Find where the given text appears and provide that cell's center as (x, y) coordinate. 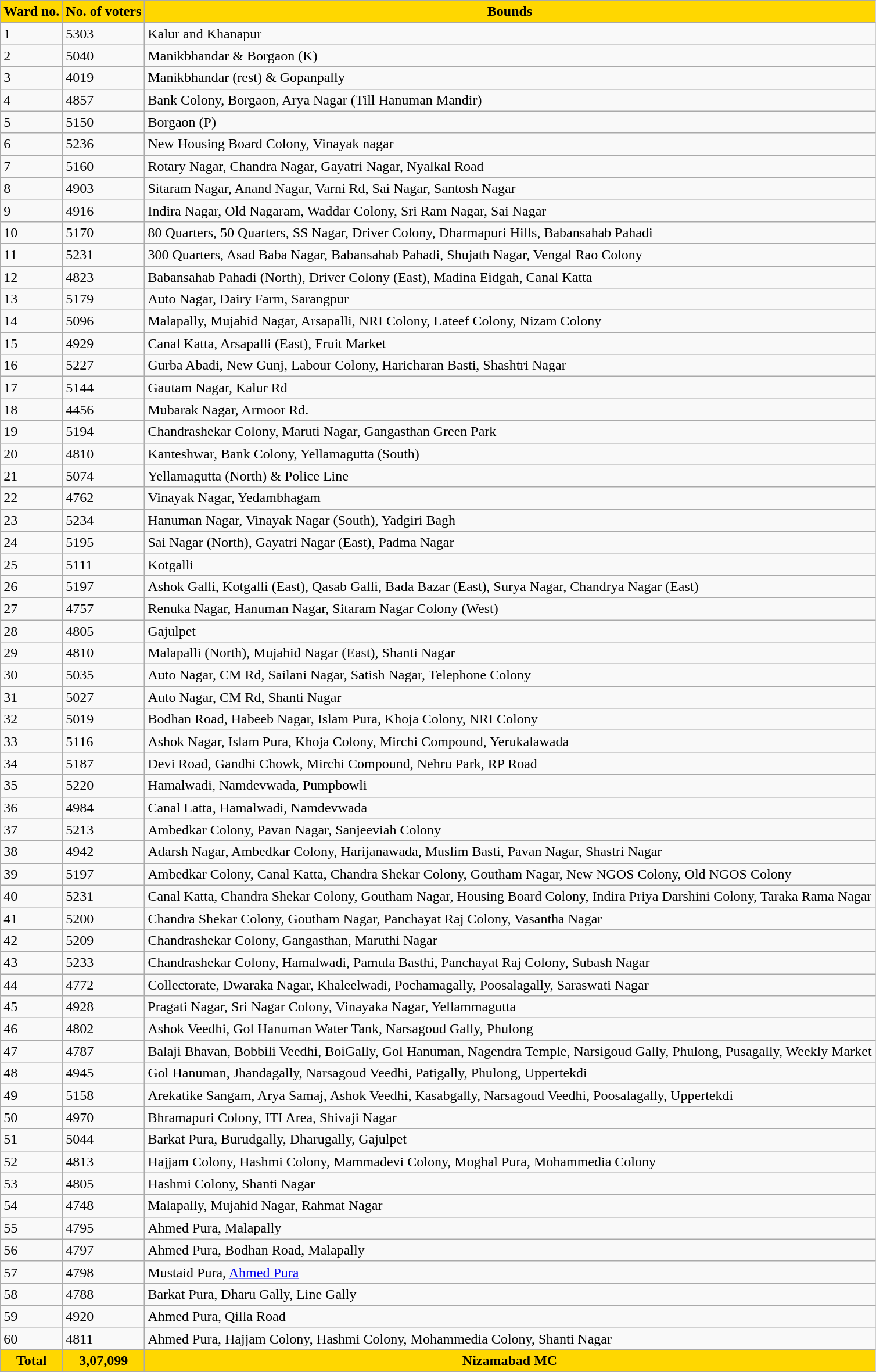
4857 (103, 100)
5096 (103, 321)
Manikbhandar & Borgaon (K) (510, 56)
5040 (103, 56)
4797 (103, 1250)
Bounds (510, 12)
29 (31, 653)
Sai Nagar (North), Gayatri Nagar (East), Padma Nagar (510, 542)
54 (31, 1206)
19 (31, 432)
Chandrashekar Colony, Gangasthan, Maruthi Nagar (510, 940)
5160 (103, 166)
57 (31, 1272)
32 (31, 719)
300 Quarters, Asad Baba Nagar, Babansahab Pahadi, Shujath Nagar, Vengal Rao Colony (510, 255)
Canal Katta, Chandra Shekar Colony, Goutham Nagar, Housing Board Colony, Indira Priya Darshini Colony, Taraka Rama Nagar (510, 896)
42 (31, 940)
Sitaram Nagar, Anand Nagar, Varni Rd, Sai Nagar, Santosh Nagar (510, 188)
Ahmed Pura, Qilla Road (510, 1316)
60 (31, 1338)
4762 (103, 498)
5195 (103, 542)
3,07,099 (103, 1361)
Devi Road, Gandhi Chowk, Mirchi Compound, Nehru Park, RP Road (510, 764)
Hajjam Colony, Hashmi Colony, Mammadevi Colony, Moghal Pura, Mohammedia Colony (510, 1162)
5236 (103, 144)
30 (31, 675)
Barkat Pura, Burudgally, Dharugally, Gajulpet (510, 1140)
5144 (103, 388)
Bank Colony, Borgaon, Arya Nagar (Till Hanuman Mandir) (510, 100)
Gautam Nagar, Kalur Rd (510, 388)
New Housing Board Colony, Vinayak nagar (510, 144)
5213 (103, 830)
Kanteshwar, Bank Colony, Yellamagutta (South) (510, 454)
4772 (103, 985)
1 (31, 34)
Malapally, Mujahid Nagar, Rahmat Nagar (510, 1206)
4811 (103, 1338)
7 (31, 166)
Gol Hanuman, Jhandagally, Narsagoud Veedhi, Patigally, Phulong, Uppertekdi (510, 1073)
4929 (103, 343)
14 (31, 321)
Rotary Nagar, Chandra Nagar, Gayatri Nagar, Nyalkal Road (510, 166)
Chandrashekar Colony, Hamalwadi, Pamula Basthi, Panchayat Raj Colony, Subash Nagar (510, 962)
Auto Nagar, Dairy Farm, Sarangpur (510, 299)
9 (31, 210)
45 (31, 1007)
Chandra Shekar Colony, Goutham Nagar, Panchayat Raj Colony, Vasantha Nagar (510, 918)
4916 (103, 210)
27 (31, 608)
48 (31, 1073)
Nizamabad MC (510, 1361)
15 (31, 343)
59 (31, 1316)
5044 (103, 1140)
21 (31, 476)
Bodhan Road, Habeeb Nagar, Islam Pura, Khoja Colony, NRI Colony (510, 719)
Manikbhandar (rest) & Gopanpally (510, 78)
52 (31, 1162)
5111 (103, 564)
11 (31, 255)
Adarsh Nagar, Ambedkar Colony, Harijanawada, Muslim Basti, Pavan Nagar, Shastri Nagar (510, 852)
Barkat Pura, Dharu Gally, Line Gally (510, 1294)
Mubarak Nagar, Armoor Rd. (510, 410)
46 (31, 1029)
5150 (103, 122)
4 (31, 100)
Kotgalli (510, 564)
51 (31, 1140)
Malapally, Mujahid Nagar, Arsapalli, NRI Colony, Lateef Colony, Nizam Colony (510, 321)
4903 (103, 188)
Ward no. (31, 12)
Hashmi Colony, Shanti Nagar (510, 1184)
4798 (103, 1272)
39 (31, 874)
4757 (103, 608)
Hanuman Nagar, Vinayak Nagar (South), Yadgiri Bagh (510, 520)
Arekatike Sangam, Arya Samaj, Ashok Veedhi, Kasabgally, Narsagoud Veedhi, Poosalagally, Uppertekdi (510, 1095)
23 (31, 520)
43 (31, 962)
31 (31, 697)
Ambedkar Colony, Pavan Nagar, Sanjeeviah Colony (510, 830)
5074 (103, 476)
5170 (103, 232)
5200 (103, 918)
4802 (103, 1029)
5027 (103, 697)
4942 (103, 852)
40 (31, 896)
2 (31, 56)
47 (31, 1051)
56 (31, 1250)
5209 (103, 940)
4813 (103, 1162)
4970 (103, 1117)
36 (31, 808)
Ashok Veedhi, Gol Hanuman Water Tank, Narsagoud Gally, Phulong (510, 1029)
Auto Nagar, CM Rd, Sailani Nagar, Satish Nagar, Telephone Colony (510, 675)
50 (31, 1117)
Pragati Nagar, Sri Nagar Colony, Vinayaka Nagar, Yellammagutta (510, 1007)
28 (31, 631)
5179 (103, 299)
5 (31, 122)
16 (31, 366)
41 (31, 918)
Ambedkar Colony, Canal Katta, Chandra Shekar Colony, Goutham Nagar, New NGOS Colony, Old NGOS Colony (510, 874)
4795 (103, 1228)
4984 (103, 808)
3 (31, 78)
Kalur and Khanapur (510, 34)
20 (31, 454)
5187 (103, 764)
5158 (103, 1095)
5233 (103, 962)
Malapalli (North), Mujahid Nagar (East), Shanti Nagar (510, 653)
5234 (103, 520)
Total (31, 1361)
4945 (103, 1073)
Vinayak Nagar, Yedambhagam (510, 498)
4920 (103, 1316)
38 (31, 852)
37 (31, 830)
6 (31, 144)
5220 (103, 786)
Babansahab Pahadi (North), Driver Colony (East), Madina Eidgah, Canal Katta (510, 277)
Gurba Abadi, New Gunj, Labour Colony, Haricharan Basti, Shashtri Nagar (510, 366)
18 (31, 410)
5227 (103, 366)
Auto Nagar, CM Rd, Shanti Nagar (510, 697)
33 (31, 741)
Collectorate, Dwaraka Nagar, Khaleelwadi, Pochamagally, Poosalagally, Saraswati Nagar (510, 985)
Canal Katta, Arsapalli (East), Fruit Market (510, 343)
55 (31, 1228)
22 (31, 498)
24 (31, 542)
Borgaon (P) (510, 122)
26 (31, 586)
Renuka Nagar, Hanuman Nagar, Sitaram Nagar Colony (West) (510, 608)
Ashok Galli, Kotgalli (East), Qasab Galli, Bada Bazar (East), Surya Nagar, Chandrya Nagar (East) (510, 586)
Ahmed Pura, Hajjam Colony, Hashmi Colony, Mohammedia Colony, Shanti Nagar (510, 1338)
35 (31, 786)
Indira Nagar, Old Nagaram, Waddar Colony, Sri Ram Nagar, Sai Nagar (510, 210)
5303 (103, 34)
53 (31, 1184)
Hamalwadi, Namdevwada, Pumpbowli (510, 786)
5019 (103, 719)
4788 (103, 1294)
13 (31, 299)
25 (31, 564)
4019 (103, 78)
58 (31, 1294)
4928 (103, 1007)
Ahmed Pura, Malapally (510, 1228)
4456 (103, 410)
Ahmed Pura, Bodhan Road, Malapally (510, 1250)
10 (31, 232)
Bhramapuri Colony, ITI Area, Shivaji Nagar (510, 1117)
4823 (103, 277)
5116 (103, 741)
5035 (103, 675)
4787 (103, 1051)
Gajulpet (510, 631)
Balaji Bhavan, Bobbili Veedhi, BoiGally, Gol Hanuman, Nagendra Temple, Narsigoud Gally, Phulong, Pusagally, Weekly Market (510, 1051)
Canal Latta, Hamalwadi, Namdevwada (510, 808)
49 (31, 1095)
44 (31, 985)
34 (31, 764)
17 (31, 388)
No. of voters (103, 12)
Yellamagutta (North) & Police Line (510, 476)
Ashok Nagar, Islam Pura, Khoja Colony, Mirchi Compound, Yerukalawada (510, 741)
5194 (103, 432)
8 (31, 188)
80 Quarters, 50 Quarters, SS Nagar, Driver Colony, Dharmapuri Hills, Babansahab Pahadi (510, 232)
4748 (103, 1206)
12 (31, 277)
Mustaid Pura, Ahmed Pura (510, 1272)
Chandrashekar Colony, Maruti Nagar, Gangasthan Green Park (510, 432)
